Pinpoint the cell where the given text exists, returning its (X, Y) midpoint coordinate. 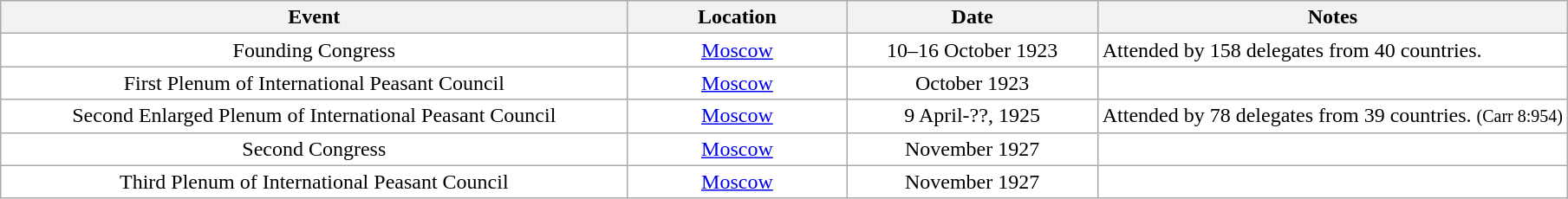
Attended by 78 delegates from 39 countries. (Carr 8:954) (1332, 116)
9 April-??, 1925 (973, 116)
Attended by 158 delegates from 40 countries. (1332, 50)
Second Enlarged Plenum of International Peasant Council (314, 116)
Location (737, 17)
Event (314, 17)
First Plenum of International Peasant Council (314, 83)
Second Congress (314, 149)
Notes (1332, 17)
Date (973, 17)
Third Plenum of International Peasant Council (314, 182)
October 1923 (973, 83)
Founding Congress (314, 50)
10–16 October 1923 (973, 50)
